Scan for the cell matching the given text and deliver its (X, Y) coordinate at center. 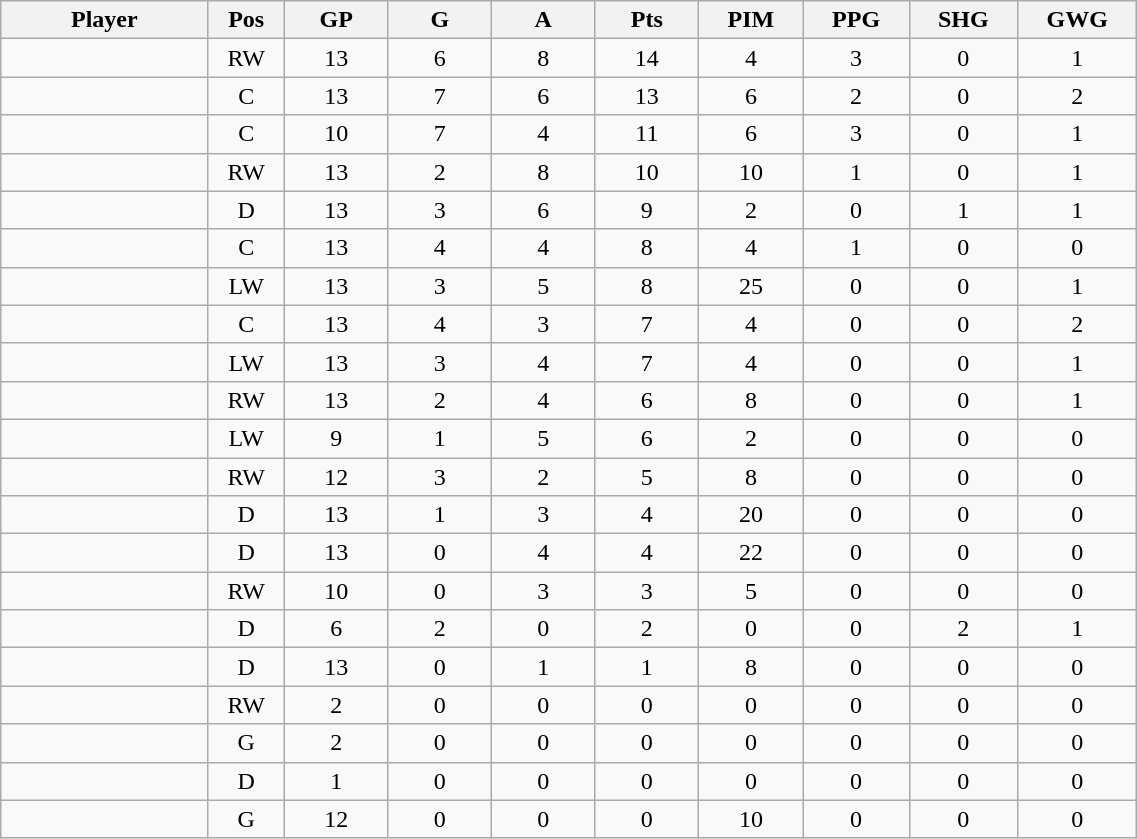
Pts (647, 20)
PPG (856, 20)
14 (647, 58)
25 (752, 286)
SHG (964, 20)
Player (104, 20)
Pos (246, 20)
20 (752, 515)
PIM (752, 20)
22 (752, 553)
A (544, 20)
GWG (1078, 20)
GP (336, 20)
11 (647, 134)
